Find where the given text appears and provide that cell's center as [X, Y] coordinate. 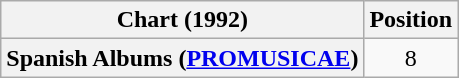
Position [411, 20]
8 [411, 58]
Chart (1992) [182, 20]
Spanish Albums (PROMUSICAE) [182, 58]
